Return the (x, y) coordinate for the center point of the cell that contains the specified text.  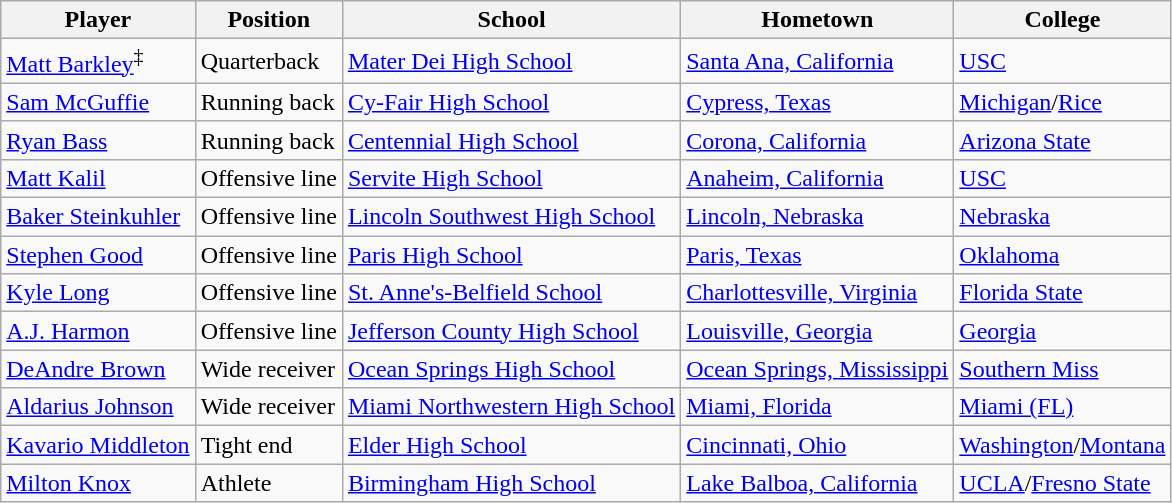
Stephen Good (98, 255)
Sam McGuffie (98, 102)
Michigan/Rice (1062, 102)
Paris, Texas (818, 255)
Anaheim, California (818, 178)
Hometown (818, 20)
Southern Miss (1062, 369)
Athlete (268, 483)
Ryan Bass (98, 140)
Charlottesville, Virginia (818, 293)
Ocean Springs High School (511, 369)
Matt Barkley‡ (98, 62)
Kavario Middleton (98, 445)
Arizona State (1062, 140)
Aldarius Johnson (98, 407)
Washington/Montana (1062, 445)
Quarterback (268, 62)
Birmingham High School (511, 483)
Player (98, 20)
Georgia (1062, 331)
Miami Northwestern High School (511, 407)
St. Anne's-Belfield School (511, 293)
School (511, 20)
Lincoln Southwest High School (511, 217)
Tight end (268, 445)
UCLA/Fresno State (1062, 483)
Milton Knox (98, 483)
Miami, Florida (818, 407)
Santa Ana, California (818, 62)
Lake Balboa, California (818, 483)
Cy-Fair High School (511, 102)
Lincoln, Nebraska (818, 217)
Cincinnati, Ohio (818, 445)
Baker Steinkuhler (98, 217)
Servite High School (511, 178)
Mater Dei High School (511, 62)
Ocean Springs, Mississippi (818, 369)
Matt Kalil (98, 178)
Cypress, Texas (818, 102)
Centennial High School (511, 140)
Paris High School (511, 255)
College (1062, 20)
Florida State (1062, 293)
Corona, California (818, 140)
Kyle Long (98, 293)
Nebraska (1062, 217)
Oklahoma (1062, 255)
Position (268, 20)
Elder High School (511, 445)
A.J. Harmon (98, 331)
DeAndre Brown (98, 369)
Louisville, Georgia (818, 331)
Jefferson County High School (511, 331)
Miami (FL) (1062, 407)
